Return the [x, y] coordinate for the center point of the cell that contains the specified text.  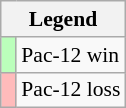
Legend [64, 19]
Pac-12 loss [70, 90]
Pac-12 win [70, 55]
